Output the (x, y) coordinate of the center of the cell containing the given text.  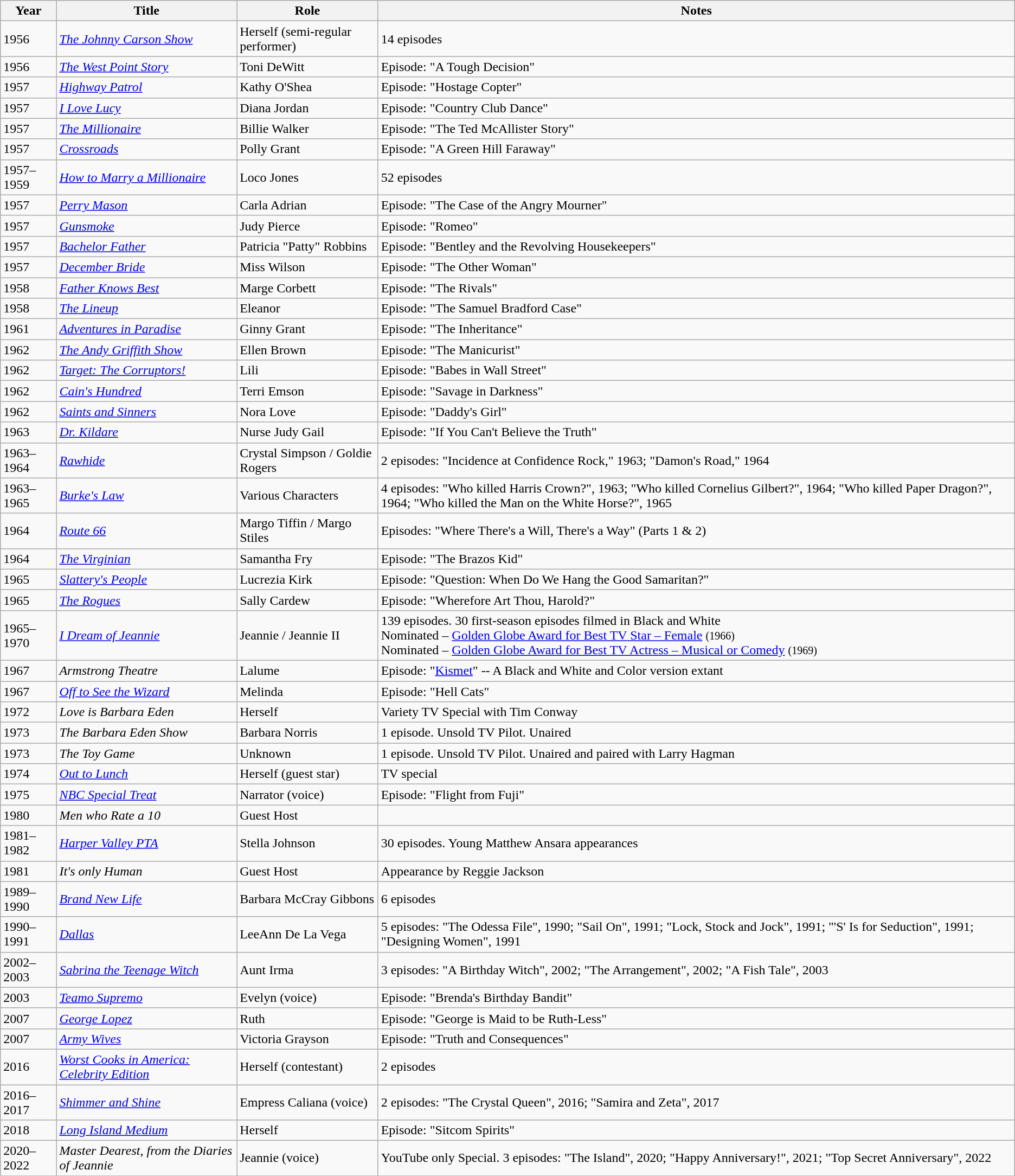
2 episodes (696, 1066)
Long Island Medium (146, 1130)
Episode: "The Other Woman" (696, 267)
Lalume (308, 670)
Miss Wilson (308, 267)
Brand New Life (146, 899)
Episode: "The Samuel Bradford Case" (696, 309)
1975 (28, 795)
Rawhide (146, 460)
2003 (28, 998)
Sabrina the Teenage Witch (146, 970)
Episode: "Romeo" (696, 226)
Title (146, 11)
Stella Johnson (308, 843)
Master Dearest, from the Diaries of Jeannie (146, 1159)
Burke's Law (146, 496)
Melinda (308, 692)
Year (28, 11)
Dr. Kildare (146, 432)
Off to See the Wizard (146, 692)
Barbara McCray Gibbons (308, 899)
Army Wives (146, 1039)
Jeannie (voice) (308, 1159)
1 episode. Unsold TV Pilot. Unaired (696, 733)
The Toy Game (146, 753)
LeeAnn De La Vega (308, 934)
2 episodes: "Incidence at Confidence Rock," 1963; "Damon's Road," 1964 (696, 460)
Judy Pierce (308, 226)
Evelyn (voice) (308, 998)
52 episodes (696, 177)
Perry Mason (146, 205)
NBC Special Treat (146, 795)
How to Marry a Millionaire (146, 177)
2016–2017 (28, 1102)
Episode: "Kismet" -- A Black and White and Color version extant (696, 670)
2018 (28, 1130)
1974 (28, 774)
Worst Cooks in America: Celebrity Edition (146, 1066)
Barbara Norris (308, 733)
The Rogues (146, 600)
Lucrezia Kirk (308, 579)
Lili (308, 370)
December Bride (146, 267)
Love is Barbara Eden (146, 712)
1980 (28, 815)
It's only Human (146, 871)
Eleanor (308, 309)
1 episode. Unsold TV Pilot. Unaired and paired with Larry Hagman (696, 753)
1963–1964 (28, 460)
Slattery's People (146, 579)
Episode: "Sitcom Spirits" (696, 1130)
Gunsmoke (146, 226)
Margo Tiffin / Margo Stiles (308, 531)
1963–1965 (28, 496)
Episode: "Savage in Darkness" (696, 391)
Herself (guest star) (308, 774)
Episode: "The Inheritance" (696, 329)
Episode: "Daddy's Girl" (696, 412)
Dallas (146, 934)
Toni DeWitt (308, 67)
Empress Caliana (voice) (308, 1102)
Episode: "Truth and Consequences" (696, 1039)
Samantha Fry (308, 559)
The Virginian (146, 559)
Cain's Hundred (146, 391)
Target: The Corruptors! (146, 370)
Marge Corbett (308, 288)
2020–2022 (28, 1159)
Notes (696, 11)
The Johnny Carson Show (146, 39)
Saints and Sinners (146, 412)
2 episodes: "The Crystal Queen", 2016; "Samira and Zeta", 2017 (696, 1102)
Episode: "Hell Cats" (696, 692)
Herself (semi-regular performer) (308, 39)
Out to Lunch (146, 774)
Episode: "Wherefore Art Thou, Harold?" (696, 600)
Episode: "The Ted McAllister Story" (696, 129)
Episode: "Flight from Fuji" (696, 795)
Appearance by Reggie Jackson (696, 871)
Herself (contestant) (308, 1066)
Ellen Brown (308, 350)
Episode: "Bentley and the Revolving Housekeepers" (696, 246)
Aunt Irma (308, 970)
Ruth (308, 1018)
1981–1982 (28, 843)
Episode: "George is Maid to be Ruth-Less" (696, 1018)
Highway Patrol (146, 87)
Narrator (voice) (308, 795)
Route 66 (146, 531)
1957–1959 (28, 177)
Shimmer and Shine (146, 1102)
The Andy Griffith Show (146, 350)
Armstrong Theatre (146, 670)
Sally Cardew (308, 600)
Terri Emson (308, 391)
Patricia "Patty" Robbins (308, 246)
1989–1990 (28, 899)
Diana Jordan (308, 108)
The Millionaire (146, 129)
14 episodes (696, 39)
Variety TV Special with Tim Conway (696, 712)
Episode: "Brenda's Birthday Bandit" (696, 998)
Episode: "The Brazos Kid" (696, 559)
Loco Jones (308, 177)
3 episodes: "A Birthday Witch", 2002; "The Arrangement", 2002; "A Fish Tale", 2003 (696, 970)
The Lineup (146, 309)
George Lopez (146, 1018)
Episode: "The Rivals" (696, 288)
Various Characters (308, 496)
6 episodes (696, 899)
Episode: "A Tough Decision" (696, 67)
Episode: "Babes in Wall Street" (696, 370)
Crossroads (146, 149)
Men who Rate a 10 (146, 815)
2002–2003 (28, 970)
Nora Love (308, 412)
Episode: "Country Club Dance" (696, 108)
Jeannie / Jeannie II (308, 635)
Unknown (308, 753)
1963 (28, 432)
I Dream of Jeannie (146, 635)
Bachelor Father (146, 246)
Episodes: "Where There's a Will, There's a Way" (Parts 1 & 2) (696, 531)
Carla Adrian (308, 205)
Crystal Simpson / Goldie Rogers (308, 460)
Adventures in Paradise (146, 329)
5 episodes: "The Odessa File", 1990; "Sail On", 1991; "Lock, Stock and Jock", 1991; "'S' Is for Seduction", 1991; "Designing Women", 1991 (696, 934)
Polly Grant (308, 149)
Episode: "Question: When Do We Hang the Good Samaritan?" (696, 579)
Episode: "The Case of the Angry Mourner" (696, 205)
2016 (28, 1066)
Episode: "A Green Hill Faraway" (696, 149)
Role (308, 11)
Kathy O'Shea (308, 87)
Billie Walker (308, 129)
1965–1970 (28, 635)
Ginny Grant (308, 329)
1972 (28, 712)
Episode: "If You Can't Believe the Truth" (696, 432)
Episode: "The Manicurist" (696, 350)
The Barbara Eden Show (146, 733)
Teamo Supremo (146, 998)
1990–1991 (28, 934)
Father Knows Best (146, 288)
30 episodes. Young Matthew Ansara appearances (696, 843)
Nurse Judy Gail (308, 432)
Episode: "Hostage Copter" (696, 87)
I Love Lucy (146, 108)
YouTube only Special. 3 episodes: "The Island", 2020; "Happy Anniversary!", 2021; "Top Secret Anniversary", 2022 (696, 1159)
The West Point Story (146, 67)
1961 (28, 329)
Victoria Grayson (308, 1039)
TV special (696, 774)
Harper Valley PTA (146, 843)
1981 (28, 871)
